Search for the cell housing the specified text and yield its (x, y) center coordinate. 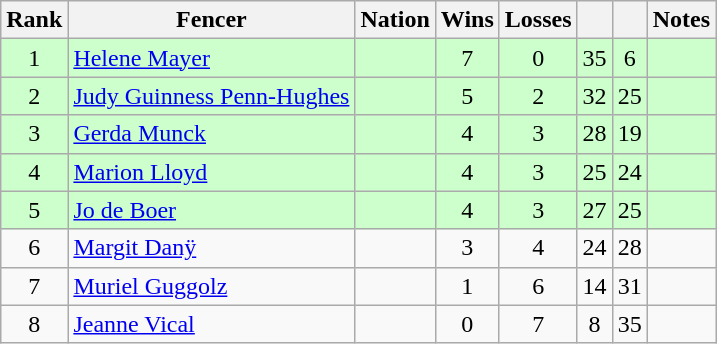
31 (630, 286)
27 (594, 210)
Wins (467, 20)
14 (594, 286)
Judy Guinness Penn-Hughes (212, 96)
Losses (538, 20)
Gerda Munck (212, 134)
19 (630, 134)
Nation (395, 20)
Muriel Guggolz (212, 286)
Marion Lloyd (212, 172)
32 (594, 96)
Fencer (212, 20)
Rank (34, 20)
Jo de Boer (212, 210)
Jeanne Vical (212, 324)
Notes (681, 20)
Helene Mayer (212, 58)
Margit Danÿ (212, 248)
